From the cell containing the given text, extract its center point as (x, y) coordinate. 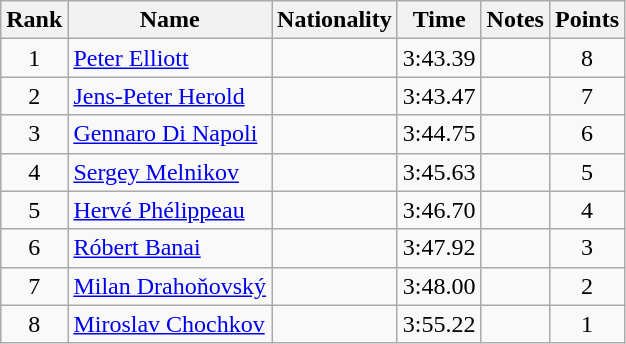
Sergey Melnikov (170, 172)
Time (439, 20)
Gennaro Di Napoli (170, 134)
3:45.63 (439, 172)
Nationality (335, 20)
Jens-Peter Herold (170, 96)
Milan Drahoňovský (170, 286)
3:47.92 (439, 248)
Name (170, 20)
Notes (515, 20)
3:44.75 (439, 134)
3:43.39 (439, 58)
3:43.47 (439, 96)
3:55.22 (439, 324)
Róbert Banai (170, 248)
Miroslav Chochkov (170, 324)
Hervé Phélippeau (170, 210)
Rank (34, 20)
Points (586, 20)
3:46.70 (439, 210)
Peter Elliott (170, 58)
3:48.00 (439, 286)
